Return the (X, Y) coordinate for the center point of the cell that contains the specified text.  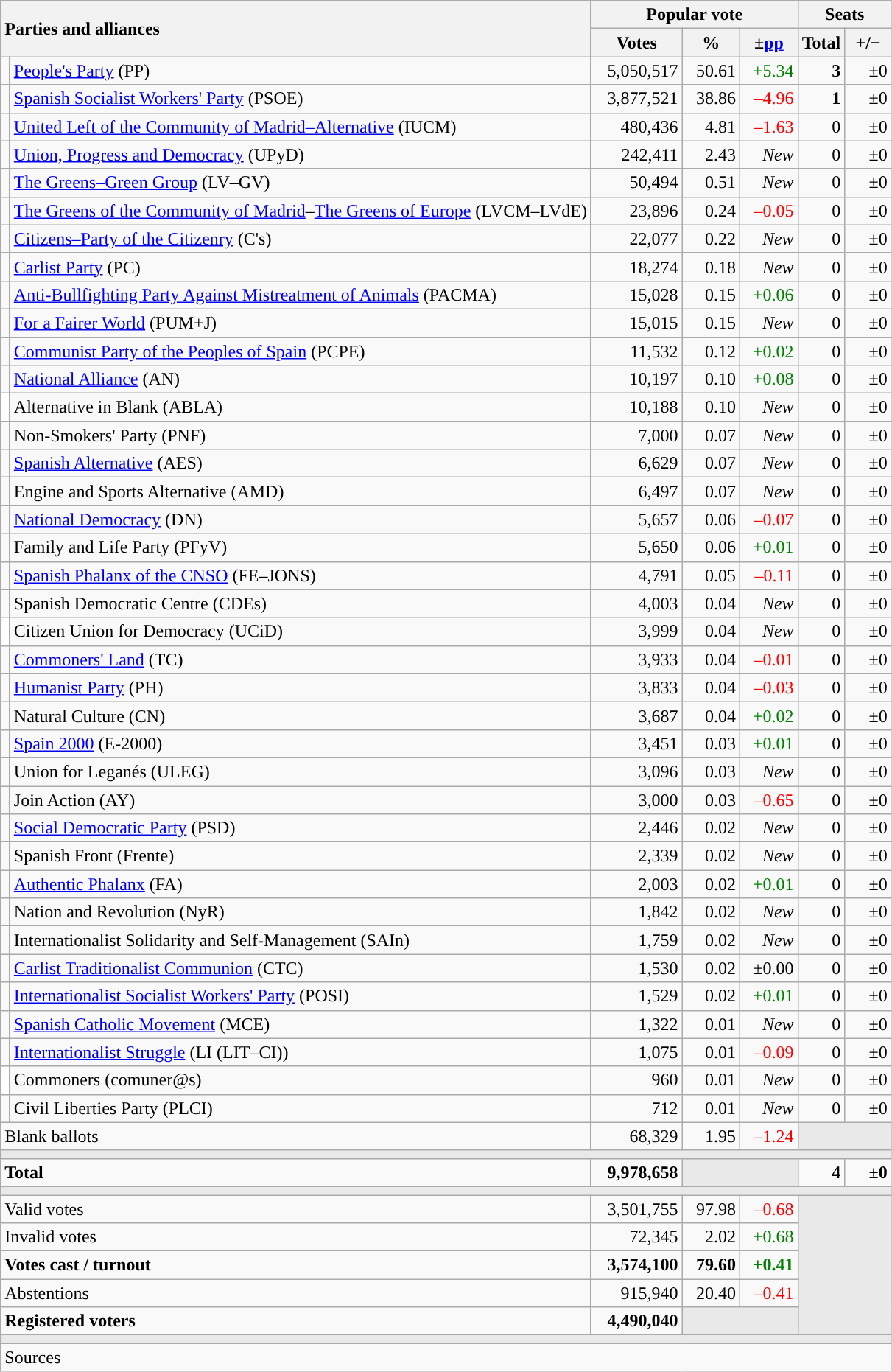
People's Party (PP) (301, 71)
Seats (844, 15)
Alternative in Blank (ABLA) (301, 407)
Communist Party of the Peoples of Spain (PCPE) (301, 351)
–1.24 (769, 1136)
50,494 (636, 183)
22,077 (636, 239)
3,574,100 (636, 1265)
Spanish Socialist Workers' Party (PSOE) (301, 99)
Spanish Front (Frente) (301, 856)
3,687 (636, 715)
Citizens–Party of the Citizenry (C's) (301, 239)
18,274 (636, 267)
–1.63 (769, 127)
Invalid votes (296, 1237)
Internationalist Socialist Workers' Party (POSI) (301, 996)
Spanish Democratic Centre (CDEs) (301, 603)
Registered voters (296, 1321)
–0.68 (769, 1209)
Internationalist Struggle (LI (LIT–CI)) (301, 1052)
20.40 (712, 1293)
2,003 (636, 884)
The Greens–Green Group (LV–GV) (301, 183)
2.43 (712, 155)
+0.41 (769, 1265)
Internationalist Solidarity and Self-Management (SAIn) (301, 940)
Votes cast / turnout (296, 1265)
Family and Life Party (PFyV) (301, 547)
Humanist Party (PH) (301, 687)
242,411 (636, 155)
5,657 (636, 519)
–0.05 (769, 211)
Union for Leganés (ULEG) (301, 771)
% (712, 43)
3 (821, 71)
Social Democratic Party (PSD) (301, 828)
Citizen Union for Democracy (UCiD) (301, 631)
1,842 (636, 912)
Nation and Revolution (NyR) (301, 912)
72,345 (636, 1237)
2,446 (636, 828)
3,999 (636, 631)
480,436 (636, 127)
Spanish Phalanx of the CNSO (FE–JONS) (301, 575)
3,000 (636, 799)
–0.41 (769, 1293)
1,529 (636, 996)
Popular vote (694, 15)
Natural Culture (CN) (301, 715)
5,650 (636, 547)
1 (821, 99)
3,933 (636, 659)
97.98 (712, 1209)
4,003 (636, 603)
0.24 (712, 211)
Spanish Alternative (AES) (301, 463)
+0.08 (769, 379)
+5.34 (769, 71)
11,532 (636, 351)
–0.07 (769, 519)
Commoners (comuner@s) (301, 1080)
0.18 (712, 267)
0.22 (712, 239)
6,629 (636, 463)
Join Action (AY) (301, 799)
+0.06 (769, 295)
3,833 (636, 687)
1,075 (636, 1052)
±pp (769, 43)
National Democracy (DN) (301, 519)
Parties and alliances (296, 29)
5,050,517 (636, 71)
0.05 (712, 575)
±0.00 (769, 968)
–0.03 (769, 687)
Non-Smokers' Party (PNF) (301, 435)
Blank ballots (296, 1136)
Spain 2000 (E-2000) (301, 743)
3,096 (636, 771)
3,877,521 (636, 99)
The Greens of the Community of Madrid–The Greens of Europe (LVCM–LVdE) (301, 211)
Engine and Sports Alternative (AMD) (301, 491)
Union, Progress and Democracy (UPyD) (301, 155)
+/− (868, 43)
6,497 (636, 491)
9,978,658 (636, 1172)
79.60 (712, 1265)
For a Fairer World (PUM+J) (301, 323)
–0.65 (769, 799)
Commoners' Land (TC) (301, 659)
+0.68 (769, 1237)
National Alliance (AN) (301, 379)
Abstentions (296, 1293)
4,490,040 (636, 1321)
1,759 (636, 940)
–0.01 (769, 659)
50.61 (712, 71)
1,530 (636, 968)
712 (636, 1108)
15,028 (636, 295)
7,000 (636, 435)
4,791 (636, 575)
10,188 (636, 407)
Anti-Bullfighting Party Against Mistreatment of Animals (PACMA) (301, 295)
68,329 (636, 1136)
1,322 (636, 1024)
Votes (636, 43)
15,015 (636, 323)
0.51 (712, 183)
Carlist Traditionalist Communion (CTC) (301, 968)
Authentic Phalanx (FA) (301, 884)
–0.11 (769, 575)
Civil Liberties Party (PLCI) (301, 1108)
10,197 (636, 379)
915,940 (636, 1293)
0.12 (712, 351)
1.95 (712, 1136)
960 (636, 1080)
2,339 (636, 856)
Carlist Party (PC) (301, 267)
38.86 (712, 99)
–4.96 (769, 99)
3,451 (636, 743)
23,896 (636, 211)
Spanish Catholic Movement (MCE) (301, 1024)
Sources (446, 1357)
2.02 (712, 1237)
3,501,755 (636, 1209)
Valid votes (296, 1209)
4.81 (712, 127)
–0.09 (769, 1052)
United Left of the Community of Madrid–Alternative (IUCM) (301, 127)
4 (821, 1172)
